Return [X, Y] of the center of cell containing provided text 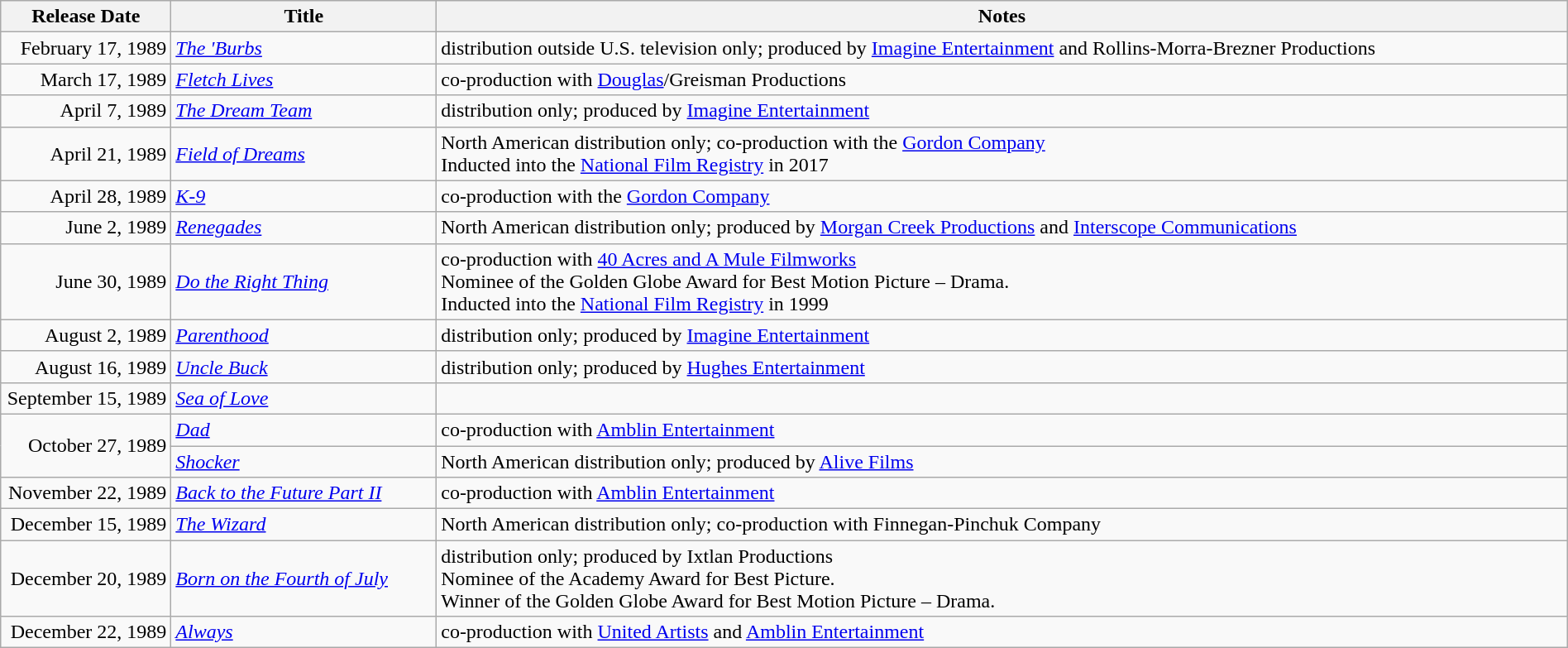
North American distribution only; co-production with Finnegan-Pinchuk Company [1002, 525]
co-production with the Gordon Company [1002, 196]
distribution outside U.S. television only; produced by Imagine Entertainment and Rollins-Morra-Brezner Productions [1002, 48]
April 21, 1989 [86, 154]
October 27, 1989 [86, 445]
December 22, 1989 [86, 632]
The Dream Team [304, 111]
North American distribution only; co-production with the Gordon CompanyInducted into the National Film Registry in 2017 [1002, 154]
Release Date [86, 17]
North American distribution only; produced by Alive Films [1002, 461]
K-9 [304, 196]
December 20, 1989 [86, 578]
Uncle Buck [304, 367]
April 28, 1989 [86, 196]
Notes [1002, 17]
Sea of Love [304, 398]
Shocker [304, 461]
Parenthood [304, 335]
Fletch Lives [304, 79]
Dad [304, 430]
The Wizard [304, 525]
June 30, 1989 [86, 281]
North American distribution only; produced by Morgan Creek Productions and Interscope Communications [1002, 228]
February 17, 1989 [86, 48]
co-production with Douglas/Greisman Productions [1002, 79]
Renegades [304, 228]
August 16, 1989 [86, 367]
co-production with United Artists and Amblin Entertainment [1002, 632]
Back to the Future Part II [304, 493]
September 15, 1989 [86, 398]
December 15, 1989 [86, 525]
The 'Burbs [304, 48]
Born on the Fourth of July [304, 578]
Title [304, 17]
June 2, 1989 [86, 228]
August 2, 1989 [86, 335]
April 7, 1989 [86, 111]
November 22, 1989 [86, 493]
Field of Dreams [304, 154]
March 17, 1989 [86, 79]
Always [304, 632]
Do the Right Thing [304, 281]
distribution only; produced by Hughes Entertainment [1002, 367]
